For the text-containing cell, return its midpoint in (X, Y) coordinate format. 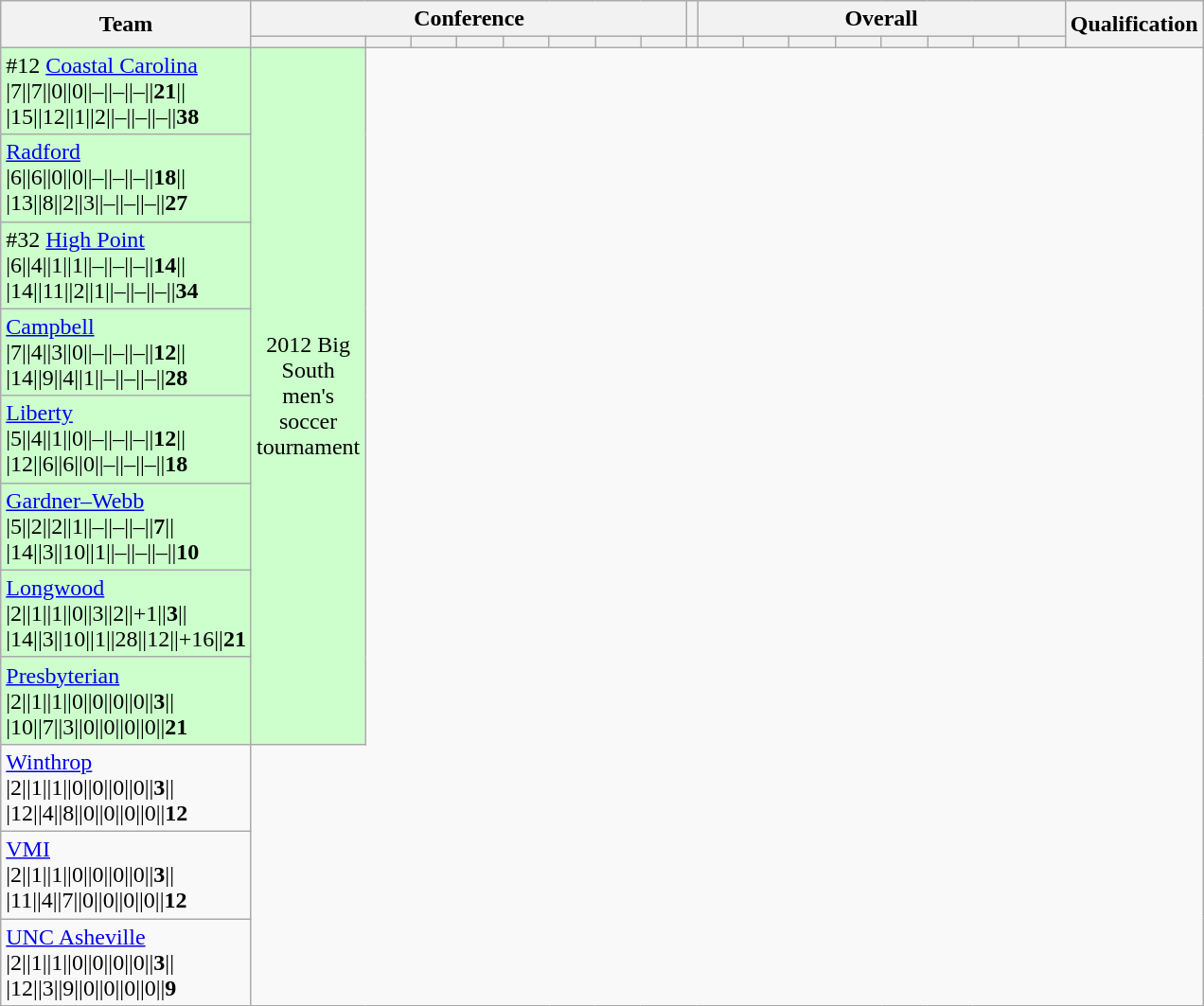
Radford |6||6||0||0||–||–||–||18|| |13||8||2||3||–||–||–||27 (127, 178)
UNC Asheville |2||1||1||0||0||0||0||3|| |12||3||9||0||0||0||0||9 (127, 962)
Overall (881, 19)
Team (127, 25)
Liberty |5||4||1||0||–||–||–||12|| |12||6||6||0||–||–||–||18 (127, 439)
Qualification (1134, 25)
#32 High Point |6||4||1||1||–||–||–||14|| |14||11||2||1||–||–||–||34 (127, 265)
Winthrop |2||1||1||0||0||0||0||3|| |12||4||8||0||0||0||0||12 (127, 787)
Gardner–Webb |5||2||2||1||–||–||–||7|| |14||3||10||1||–||–||–||10 (127, 526)
Presbyterian |2||1||1||0||0||0||0||3|| |10||7||3||0||0||0||0||21 (127, 700)
2012 Big South men's soccer tournament (308, 396)
Longwood |2||1||1||0||3||2||+1||3|| |14||3||10||1||28||12||+16||21 (127, 613)
#12 Coastal Carolina |7||7||0||0||–||–||–||21|| |15||12||1||2||–||–||–||38 (127, 91)
VMI |2||1||1||0||0||0||0||3|| |11||4||7||0||0||0||0||12 (127, 874)
Conference (469, 19)
Campbell |7||4||3||0||–||–||–||12|| |14||9||4||1||–||–||–||28 (127, 352)
